Find where the given text appears and provide that cell's center as (x, y) coordinate. 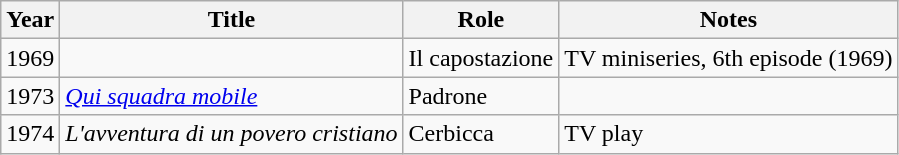
Cerbicca (481, 134)
Role (481, 20)
1974 (30, 134)
Notes (728, 20)
Padrone (481, 96)
1973 (30, 96)
Title (232, 20)
Il capostazione (481, 58)
TV play (728, 134)
TV miniseries, 6th episode (1969) (728, 58)
Year (30, 20)
L'avventura di un povero cristiano (232, 134)
1969 (30, 58)
Qui squadra mobile (232, 96)
